Return the [x, y] coordinate for the center point of the cell that contains the specified text.  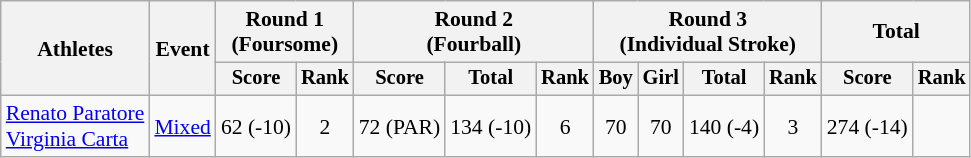
6 [565, 126]
274 (-14) [868, 126]
2 [325, 126]
Renato ParatoreVirginia Carta [76, 126]
62 (-10) [256, 126]
Round 1(Foursome) [285, 32]
Round 3(Individual Stroke) [708, 32]
134 (-10) [490, 126]
3 [793, 126]
Round 2(Fourball) [474, 32]
Event [182, 48]
Boy [616, 79]
Mixed [182, 126]
Girl [661, 79]
72 (PAR) [400, 126]
140 (-4) [724, 126]
Athletes [76, 48]
